From the cell containing the given text, extract its center point as (X, Y) coordinate. 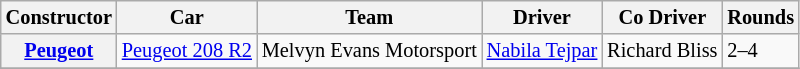
Peugeot 208 R2 (187, 51)
Driver (542, 17)
Richard Bliss (662, 51)
Team (370, 17)
Co Driver (662, 17)
Nabila Tejpar (542, 51)
Rounds (760, 17)
2–4 (760, 51)
Peugeot (59, 51)
Melvyn Evans Motorsport (370, 51)
Constructor (59, 17)
Car (187, 17)
